Extract the [X, Y] coordinate from the center of the cell holding the provided text.  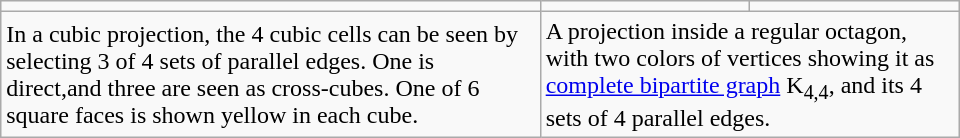
A projection inside a regular octagon, with two colors of vertices showing it as complete bipartite graph K4,4, and its 4 sets of 4 parallel edges. [750, 74]
